Extract the (x, y) coordinate from the center of the cell holding the provided text.  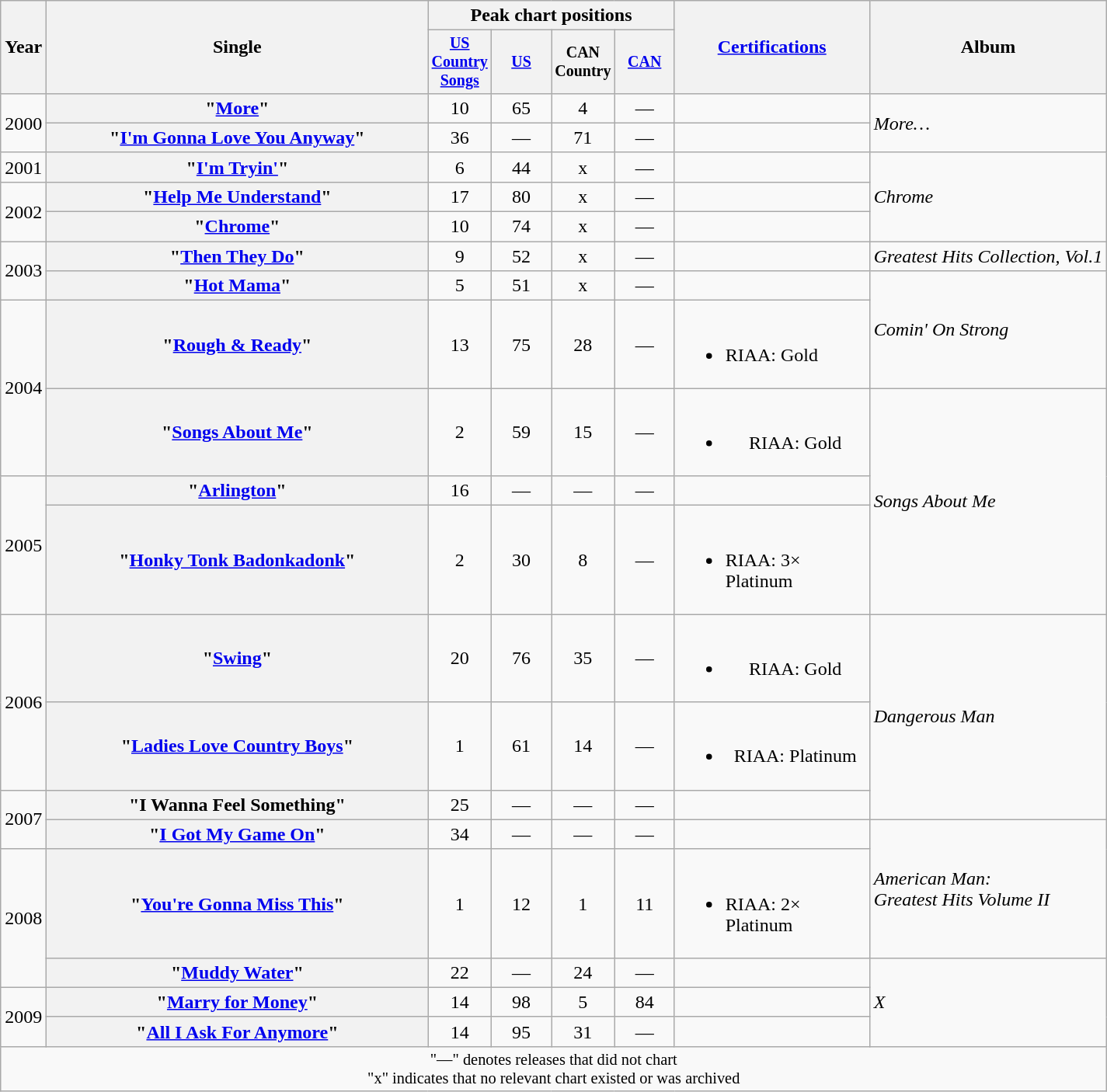
65 (522, 108)
75 (522, 345)
22 (460, 972)
2006 (23, 702)
95 (522, 1031)
Certifications (772, 47)
30 (522, 560)
9 (460, 256)
RIAA: 3× Platinum (772, 560)
RIAA: Platinum (772, 746)
"—" denotes releases that did not chart"x" indicates that no relevant chart existed or was archived (554, 1069)
"Songs About Me" (238, 432)
"Muddy Water" (238, 972)
"Chrome" (238, 227)
Peak chart positions (552, 16)
24 (583, 972)
4 (583, 108)
15 (583, 432)
16 (460, 491)
2001 (23, 167)
8 (583, 560)
"Help Me Understand" (238, 196)
"Marry for Money" (238, 1002)
2005 (23, 545)
11 (645, 903)
44 (522, 167)
Greatest Hits Collection, Vol.1 (988, 256)
"I Got My Game On" (238, 834)
"I Wanna Feel Something" (238, 805)
Album (988, 47)
84 (645, 1002)
"I'm Gonna Love You Anyway" (238, 137)
2003 (23, 271)
"You're Gonna Miss This" (238, 903)
Chrome (988, 196)
"I'm Tryin'" (238, 167)
"Honky Tonk Badonkadonk" (238, 560)
CAN (645, 62)
Dangerous Man (988, 717)
Single (238, 47)
American Man: Greatest Hits Volume II (988, 889)
X (988, 1002)
36 (460, 137)
2002 (23, 211)
Comin' On Strong (988, 329)
31 (583, 1031)
More… (988, 123)
2000 (23, 123)
"All I Ask For Anymore" (238, 1031)
74 (522, 227)
71 (583, 137)
US Country Songs (460, 62)
35 (583, 659)
2004 (23, 388)
2008 (23, 918)
"Hot Mama" (238, 286)
Year (23, 47)
98 (522, 1002)
"Ladies Love Country Boys" (238, 746)
76 (522, 659)
Songs About Me (988, 502)
25 (460, 805)
61 (522, 746)
2007 (23, 819)
RIAA: 2× Platinum (772, 903)
6 (460, 167)
51 (522, 286)
34 (460, 834)
80 (522, 196)
US (522, 62)
28 (583, 345)
12 (522, 903)
52 (522, 256)
"Arlington" (238, 491)
"Then They Do" (238, 256)
"Rough & Ready" (238, 345)
CAN Country (583, 62)
"Swing" (238, 659)
20 (460, 659)
59 (522, 432)
13 (460, 345)
2009 (23, 1017)
"More" (238, 108)
17 (460, 196)
